Return (X, Y) of the center of cell containing provided text 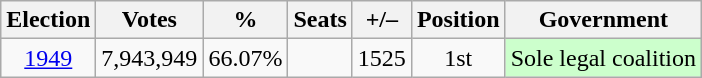
1st (458, 58)
Sole legal coalition (603, 58)
Votes (150, 20)
1949 (48, 58)
% (246, 20)
+/– (382, 20)
66.07% (246, 58)
7,943,949 (150, 58)
1525 (382, 58)
Position (458, 20)
Election (48, 20)
Government (603, 20)
Seats (320, 20)
